Pinpoint the cell where the given text exists, returning its [X, Y] midpoint coordinate. 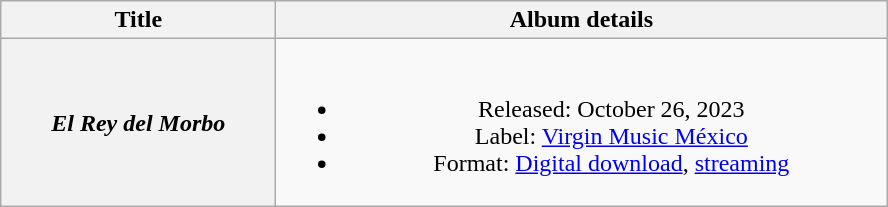
Released: October 26, 2023Label: Virgin Music MéxicoFormat: Digital download, streaming [582, 122]
Album details [582, 20]
Title [138, 20]
El Rey del Morbo [138, 122]
